Output the [x, y] coordinate of the center of the cell containing the given text.  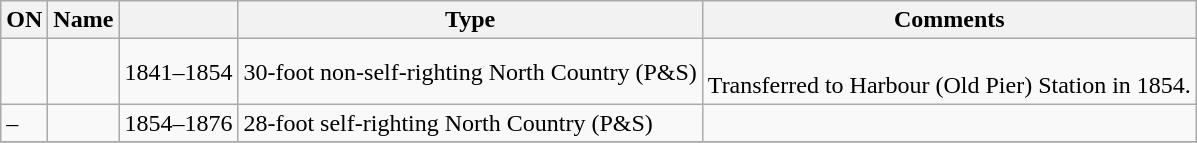
Name [84, 20]
1841–1854 [178, 72]
Comments [949, 20]
ON [24, 20]
– [24, 123]
Transferred to Harbour (Old Pier) Station in 1854. [949, 72]
30-foot non-self-righting North Country (P&S) [470, 72]
28-foot self-righting North Country (P&S) [470, 123]
1854–1876 [178, 123]
Type [470, 20]
